Capture the cell that displays the provided text and extract its [X, Y] central coordinate. 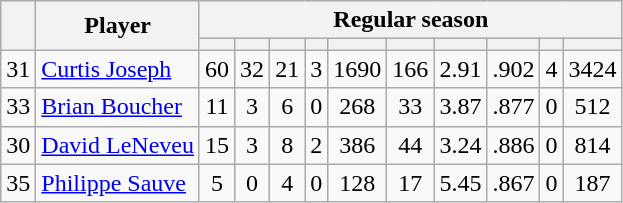
21 [288, 69]
814 [592, 145]
Player [118, 26]
32 [252, 69]
.886 [514, 145]
386 [358, 145]
31 [18, 69]
2 [316, 145]
187 [592, 183]
6 [288, 107]
30 [18, 145]
2.91 [460, 69]
1690 [358, 69]
268 [358, 107]
44 [410, 145]
15 [216, 145]
17 [410, 183]
Curtis Joseph [118, 69]
5 [216, 183]
11 [216, 107]
.902 [514, 69]
35 [18, 183]
166 [410, 69]
.867 [514, 183]
3424 [592, 69]
60 [216, 69]
3.24 [460, 145]
David LeNeveu [118, 145]
128 [358, 183]
512 [592, 107]
8 [288, 145]
5.45 [460, 183]
Philippe Sauve [118, 183]
3.87 [460, 107]
.877 [514, 107]
Regular season [410, 20]
Brian Boucher [118, 107]
